Output the [x, y] coordinate of the center of the cell containing the given text.  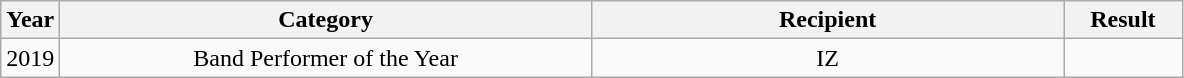
Year [30, 20]
Band Performer of the Year [326, 58]
2019 [30, 58]
Category [326, 20]
Recipient [827, 20]
IZ [827, 58]
Result [1123, 20]
